For the text-containing cell, return its midpoint in (X, Y) coordinate format. 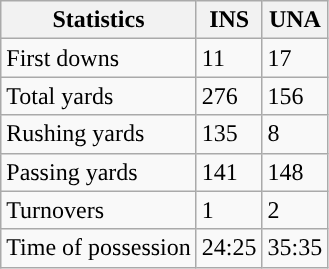
Turnovers (99, 210)
INS (229, 20)
276 (229, 96)
148 (295, 172)
35:35 (295, 248)
1 (229, 210)
Time of possession (99, 248)
156 (295, 96)
17 (295, 58)
2 (295, 210)
24:25 (229, 248)
8 (295, 134)
Statistics (99, 20)
11 (229, 58)
UNA (295, 20)
141 (229, 172)
135 (229, 134)
Total yards (99, 96)
First downs (99, 58)
Rushing yards (99, 134)
Passing yards (99, 172)
